Extract the [X, Y] coordinate from the center of the cell holding the provided text.  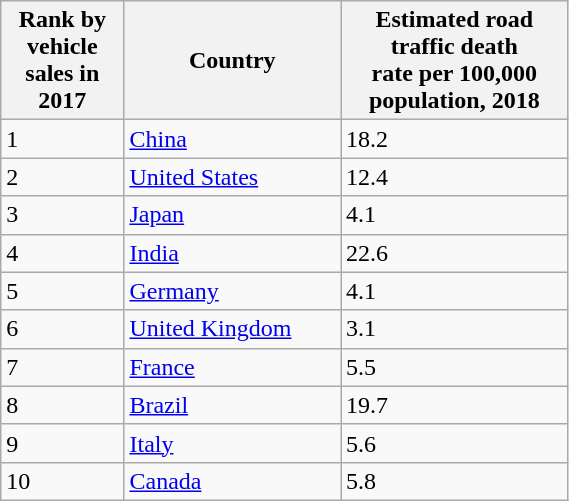
18.2 [455, 139]
Rank byvehiclesales in2017 [62, 60]
5 [62, 291]
3 [62, 215]
Brazil [232, 405]
Canada [232, 481]
United Kingdom [232, 329]
8 [62, 405]
22.6 [455, 253]
Italy [232, 443]
5.5 [455, 367]
2 [62, 177]
China [232, 139]
7 [62, 367]
Germany [232, 291]
5.6 [455, 443]
10 [62, 481]
4 [62, 253]
6 [62, 329]
12.4 [455, 177]
1 [62, 139]
France [232, 367]
India [232, 253]
3.1 [455, 329]
Country [232, 60]
United States [232, 177]
5.8 [455, 481]
Estimated roadtraffic deathrate per 100,000population, 2018 [455, 60]
9 [62, 443]
19.7 [455, 405]
Japan [232, 215]
